Locate the cell with the specified text and output its [X, Y] center coordinate. 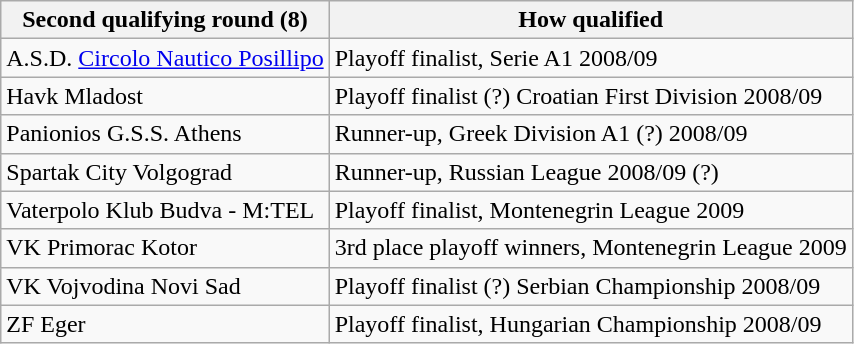
Havk Mladost [165, 96]
VK Vojvodina Novi Sad [165, 286]
Runner-up, Greek Division A1 (?) 2008/09 [590, 134]
Runner-up, Russian League 2008/09 (?) [590, 172]
Playoff finalist (?) Croatian First Division 2008/09 [590, 96]
3rd place playoff winners, Montenegrin League 2009 [590, 248]
Spartak City Volgograd [165, 172]
How qualified [590, 20]
Playoff finalist (?) Serbian Championship 2008/09 [590, 286]
VK Primorac Kotor [165, 248]
Panionios G.S.S. Athens [165, 134]
Playoff finalist, Montenegrin League 2009 [590, 210]
Playoff finalist, Serie A1 2008/09 [590, 58]
A.S.D. Circolo Nautico Posillipo [165, 58]
Second qualifying round (8) [165, 20]
ZF Eger [165, 324]
Playoff finalist, Hungarian Championship 2008/09 [590, 324]
Vaterpolo Klub Budva - M:TEL [165, 210]
